Return (X, Y) of the center of cell containing provided text 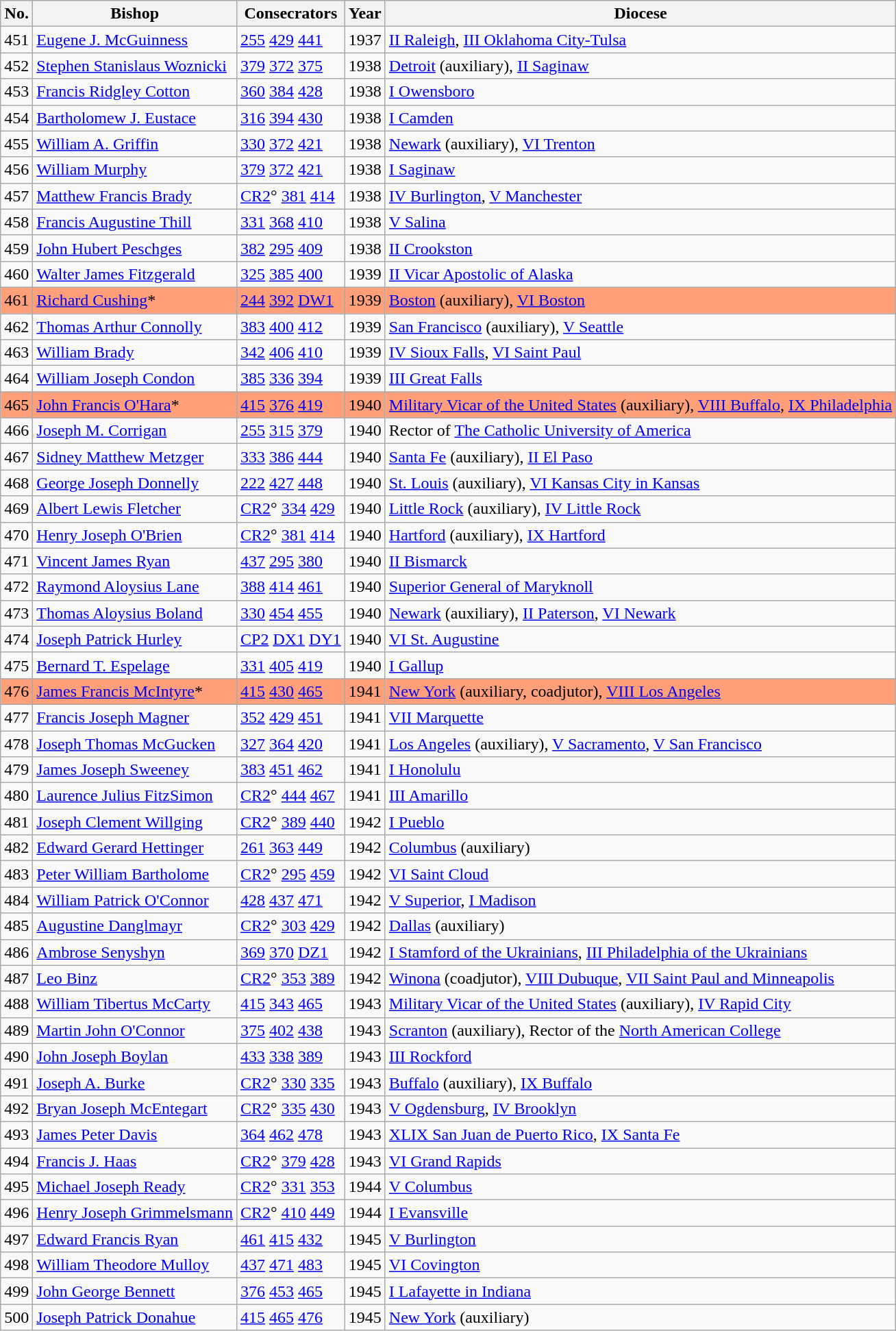
469 (16, 509)
478 (16, 743)
494 (16, 1161)
XLIX San Juan de Puerto Rico, IX Santa Fe (640, 1134)
331 405 419 (290, 665)
I Camden (640, 118)
480 (16, 796)
John George Bennett (135, 1291)
CR2° 303 429 (290, 926)
Edward Gerard Hettinger (135, 848)
William Patrick O'Connor (135, 900)
I Evansville (640, 1213)
490 (16, 1056)
John Francis O'Hara* (135, 405)
330 372 421 (290, 144)
Joseph Clement Willging (135, 822)
Year (364, 14)
III Amarillo (640, 796)
William Brady (135, 353)
415 343 465 (290, 1004)
464 (16, 379)
Buffalo (auxiliary), IX Buffalo (640, 1082)
Detroit (auxiliary), II Saginaw (640, 66)
485 (16, 926)
457 (16, 196)
382 295 409 (290, 248)
437 295 380 (290, 561)
CR2° 444 467 (290, 796)
I Pueblo (640, 822)
VI Grand Rapids (640, 1161)
Bishop (135, 14)
383 400 412 (290, 327)
484 (16, 900)
486 (16, 952)
CR2° 334 429 (290, 509)
Diocese (640, 14)
261 363 449 (290, 848)
Henry Joseph O'Brien (135, 535)
V Superior, I Madison (640, 900)
William Theodore Mulloy (135, 1265)
1937 (364, 40)
Thomas Arthur Connolly (135, 327)
479 (16, 770)
415 465 476 (290, 1317)
CR2° 379 428 (290, 1161)
316 394 430 (290, 118)
VI Covington (640, 1265)
488 (16, 1004)
477 (16, 717)
Albert Lewis Fletcher (135, 509)
476 (16, 691)
325 385 400 (290, 274)
493 (16, 1134)
Columbus (auxiliary) (640, 848)
II Vicar Apostolic of Alaska (640, 274)
415 376 419 (290, 405)
V Burlington (640, 1239)
474 (16, 639)
VI Saint Cloud (640, 874)
483 (16, 874)
428 437 471 (290, 900)
II Crookston (640, 248)
I Stamford of the Ukrainians, III Philadelphia of the Ukrainians (640, 952)
455 (16, 144)
330 454 455 (290, 613)
342 406 410 (290, 353)
Santa Fe (auxiliary), II El Paso (640, 457)
II Raleigh, III Oklahoma City-Tulsa (640, 40)
I Lafayette in Indiana (640, 1291)
Martin John O'Connor (135, 1030)
Walter James Fitzgerald (135, 274)
V Salina (640, 222)
Hartford (auxiliary), IX Hartford (640, 535)
VII Marquette (640, 717)
499 (16, 1291)
458 (16, 222)
St. Louis (auxiliary), VI Kansas City in Kansas (640, 483)
333 386 444 (290, 457)
331 368 410 (290, 222)
454 (16, 118)
Joseph M. Corrigan (135, 431)
462 (16, 327)
437 471 483 (290, 1265)
Francis Augustine Thill (135, 222)
John Hubert Peschges (135, 248)
Thomas Aloysius Boland (135, 613)
Bernard T. Espelage (135, 665)
Francis Joseph Magner (135, 717)
360 384 428 (290, 92)
470 (16, 535)
459 (16, 248)
Raymond Aloysius Lane (135, 587)
No. (16, 14)
V Ogdensburg, IV Brooklyn (640, 1108)
Rector of The Catholic University of America (640, 431)
222 427 448 (290, 483)
456 (16, 170)
CR2° 331 353 (290, 1187)
James Peter Davis (135, 1134)
468 (16, 483)
IV Burlington, V Manchester (640, 196)
255 315 379 (290, 431)
William Murphy (135, 170)
George Joseph Donnelly (135, 483)
364 462 478 (290, 1134)
Francis Ridgley Cotton (135, 92)
415 430 465 (290, 691)
472 (16, 587)
Joseph Patrick Hurley (135, 639)
Bartholomew J. Eustace (135, 118)
461 415 432 (290, 1239)
495 (16, 1187)
466 (16, 431)
Joseph A. Burke (135, 1082)
William Joseph Condon (135, 379)
William A. Griffin (135, 144)
487 (16, 978)
433 338 389 (290, 1056)
352 429 451 (290, 717)
489 (16, 1030)
461 (16, 300)
CR2° 353 389 (290, 978)
460 (16, 274)
481 (16, 822)
V Columbus (640, 1187)
Leo Binz (135, 978)
492 (16, 1108)
I Saginaw (640, 170)
IV Sioux Falls, VI Saint Paul (640, 353)
Boston (auxiliary), VI Boston (640, 300)
500 (16, 1317)
Vincent James Ryan (135, 561)
San Francisco (auxiliary), V Seattle (640, 327)
244 392 DW1 (290, 300)
471 (16, 561)
Winona (coadjutor), VIII Dubuque, VII Saint Paul and Minneapolis (640, 978)
Michael Joseph Ready (135, 1187)
New York (auxiliary, coadjutor), VIII Los Angeles (640, 691)
497 (16, 1239)
491 (16, 1082)
496 (16, 1213)
Superior General of Maryknoll (640, 587)
Dallas (auxiliary) (640, 926)
Newark (auxiliary), VI Trenton (640, 144)
CR2° 335 430 (290, 1108)
Joseph Patrick Donahue (135, 1317)
255 429 441 (290, 40)
Joseph Thomas McGucken (135, 743)
Scranton (auxiliary), Rector of the North American College (640, 1030)
Ambrose Senyshyn (135, 952)
379 372 375 (290, 66)
Francis J. Haas (135, 1161)
375 402 438 (290, 1030)
467 (16, 457)
Eugene J. McGuinness (135, 40)
473 (16, 613)
I Gallup (640, 665)
327 364 420 (290, 743)
369 370 DZ1 (290, 952)
I Honolulu (640, 770)
Edward Francis Ryan (135, 1239)
III Great Falls (640, 379)
VI St. Augustine (640, 639)
CP2 DX1 DY1 (290, 639)
Little Rock (auxiliary), IV Little Rock (640, 509)
Sidney Matthew Metzger (135, 457)
Newark (auxiliary), II Paterson, VI Newark (640, 613)
CR2° 389 440 (290, 822)
CR2° 330 335 (290, 1082)
I Owensboro (640, 92)
New York (auxiliary) (640, 1317)
III Rockford (640, 1056)
451 (16, 40)
Peter William Bartholome (135, 874)
Henry Joseph Grimmelsmann (135, 1213)
376 453 465 (290, 1291)
385 336 394 (290, 379)
II Bismarck (640, 561)
Military Vicar of the United States (auxiliary), IV Rapid City (640, 1004)
CR2° 410 449 (290, 1213)
James Francis McIntyre* (135, 691)
John Joseph Boylan (135, 1056)
Stephen Stanislaus Woznicki (135, 66)
498 (16, 1265)
383 451 462 (290, 770)
465 (16, 405)
463 (16, 353)
CR2° 295 459 (290, 874)
482 (16, 848)
Matthew Francis Brady (135, 196)
Augustine Danglmayr (135, 926)
James Joseph Sweeney (135, 770)
Bryan Joseph McEntegart (135, 1108)
475 (16, 665)
Military Vicar of the United States (auxiliary), VIII Buffalo, IX Philadelphia (640, 405)
379 372 421 (290, 170)
William Tibertus McCarty (135, 1004)
388 414 461 (290, 587)
452 (16, 66)
Consecrators (290, 14)
Los Angeles (auxiliary), V Sacramento, V San Francisco (640, 743)
Richard Cushing* (135, 300)
Laurence Julius FitzSimon (135, 796)
453 (16, 92)
